Search for the cell housing the specified text and yield its (x, y) center coordinate. 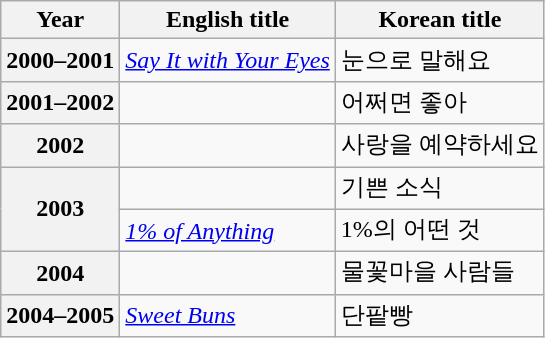
어쩌면 좋아 (440, 102)
1% of Anything (228, 230)
물꽃마을 사람들 (440, 274)
1%의 어떤 것 (440, 230)
English title (228, 20)
2004–2005 (60, 316)
Sweet Buns (228, 316)
2002 (60, 146)
2004 (60, 274)
Korean title (440, 20)
2003 (60, 208)
단팥빵 (440, 316)
눈으로 말해요 (440, 60)
2001–2002 (60, 102)
Year (60, 20)
기쁜 소식 (440, 188)
사랑을 예약하세요 (440, 146)
2000–2001 (60, 60)
Say It with Your Eyes (228, 60)
